Identify which cell holds the provided text, then report its [x, y] central coordinate. 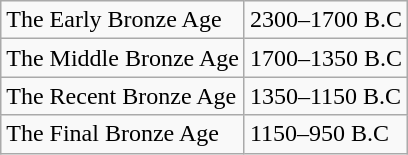
1700–1350 B.C [326, 58]
The Final Bronze Age [123, 134]
The Early Bronze Age [123, 20]
1150–950 B.C [326, 134]
The Recent Bronze Age [123, 96]
The Middle Bronze Age [123, 58]
1350–1150 B.C [326, 96]
2300–1700 B.C [326, 20]
